Detect which cell encompasses the target text, then output its (X, Y) center coordinate. 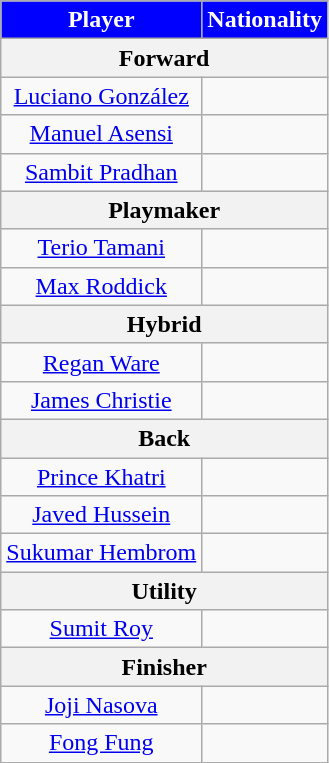
Joji Nasova (102, 705)
Playmaker (164, 210)
Forward (164, 58)
Regan Ware (102, 362)
Sumit Roy (102, 629)
Prince Khatri (102, 477)
Max Roddick (102, 286)
Javed Hussein (102, 515)
Manuel Asensi (102, 134)
Finisher (164, 667)
Fong Fung (102, 743)
Player (102, 20)
Luciano González (102, 96)
Terio Tamani (102, 248)
Hybrid (164, 324)
Back (164, 438)
Sukumar Hembrom (102, 553)
James Christie (102, 400)
Utility (164, 591)
Nationality (265, 20)
Sambit Pradhan (102, 172)
